Provide the [x, y] coordinate of the cell's center where the given text is located.  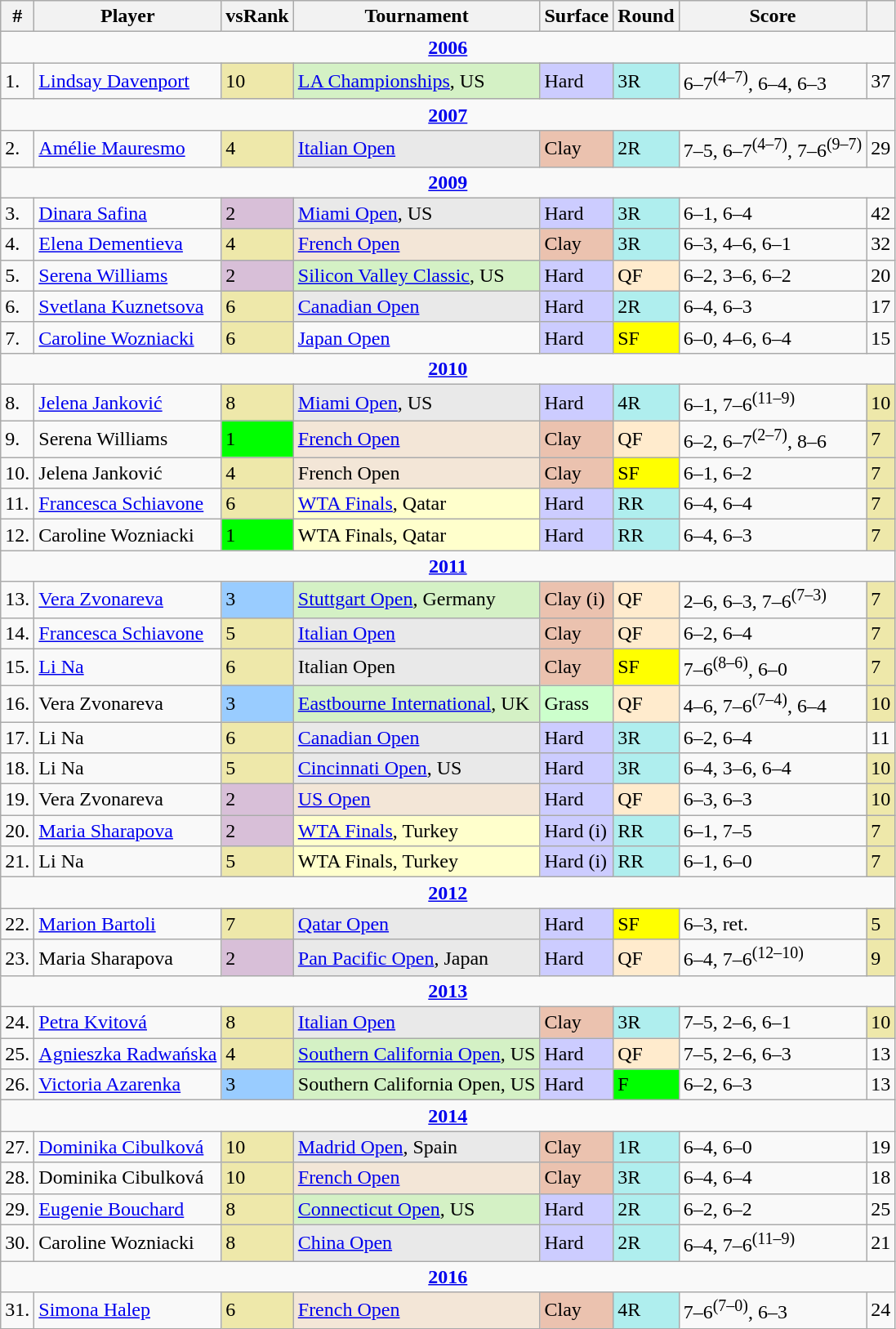
Petra Kvitová [127, 1023]
29. [18, 1209]
Eugenie Bouchard [127, 1209]
27. [18, 1147]
2–6, 6–3, 7–6(7–3) [773, 600]
Amélie Mauresmo [127, 149]
17 [880, 306]
6–2, 3–6, 6–2 [773, 275]
Surface [577, 16]
6–4, 7–6(11–9) [773, 1243]
14. [18, 633]
5. [18, 275]
6–3, ret. [773, 924]
2009 [448, 182]
Marion Bartoli [127, 924]
6–1, 7–6(11–9) [773, 402]
2007 [448, 114]
15 [880, 337]
19. [18, 800]
2006 [448, 47]
6–2, 6–3 [773, 1085]
28. [18, 1178]
6–1, 6–4 [773, 213]
Player [127, 16]
10. [18, 473]
6–4, 3–6, 6–4 [773, 769]
24. [18, 1023]
9 [880, 957]
Stuttgart Open, Germany [417, 600]
25. [18, 1054]
Madrid Open, Spain [417, 1147]
6–1, 6–2 [773, 473]
21 [880, 1243]
F [646, 1085]
6–4, 6–0 [773, 1147]
China Open [417, 1243]
32 [880, 244]
Cincinnati Open, US [417, 769]
3. [18, 213]
6–2, 6–7(2–7), 8–6 [773, 439]
Lindsay Davenport [127, 82]
6–3, 4–6, 6–1 [773, 244]
4. [18, 244]
42 [880, 213]
Svetlana Kuznetsova [127, 306]
6–3, 6–3 [773, 800]
Score [773, 16]
4–6, 7–6(7–4), 6–4 [773, 704]
26. [18, 1085]
# [18, 16]
Japan Open [417, 337]
US Open [417, 800]
LA Championships, US [417, 82]
15. [18, 667]
29 [880, 149]
7–6(7–0), 6–3 [773, 1310]
6–1, 6–0 [773, 862]
19 [880, 1147]
Silicon Valley Classic, US [417, 275]
17. [18, 738]
Eastbourne International, UK [417, 704]
2. [18, 149]
Dinara Safina [127, 213]
Grass [577, 704]
7–5, 2–6, 6–3 [773, 1054]
2011 [448, 566]
7. [18, 337]
16. [18, 704]
21. [18, 862]
Pan Pacific Open, Japan [417, 957]
Connecticut Open, US [417, 1209]
2012 [448, 893]
37 [880, 82]
2014 [448, 1116]
12. [18, 535]
Round [646, 16]
30. [18, 1243]
13. [18, 600]
25 [880, 1209]
7–5, 2–6, 6–1 [773, 1023]
23. [18, 957]
11 [880, 738]
6–2, 6–2 [773, 1209]
1R [646, 1147]
Elena Dementieva [127, 244]
2013 [448, 992]
6. [18, 306]
20. [18, 831]
vsRank [257, 16]
9. [18, 439]
2016 [448, 1277]
11. [18, 504]
6–7(4–7), 6–4, 6–3 [773, 82]
31. [18, 1310]
7–6(8–6), 6–0 [773, 667]
6–1, 7–5 [773, 831]
18 [880, 1178]
Qatar Open [417, 924]
18. [18, 769]
1. [18, 82]
2010 [448, 368]
20 [880, 275]
22. [18, 924]
Victoria Azarenka [127, 1085]
6–0, 4–6, 6–4 [773, 337]
Tournament [417, 16]
7–5, 6–7(4–7), 7–6(9–7) [773, 149]
24 [880, 1310]
Simona Halep [127, 1310]
Agnieszka Radwańska [127, 1054]
8. [18, 402]
Clay (i) [577, 600]
6–4, 7–6(12–10) [773, 957]
